Extract the (X, Y) coordinate from the center of the cell holding the provided text.  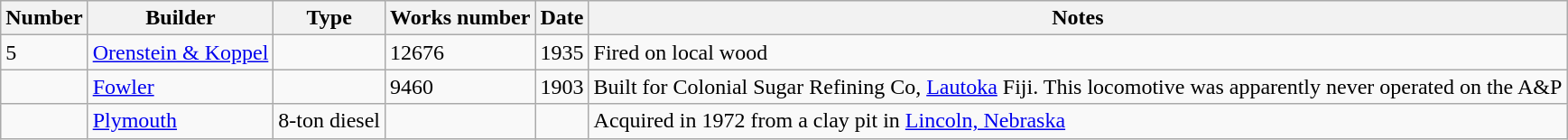
1935 (561, 52)
Built for Colonial Sugar Refining Co, Lautoka Fiji. This locomotive was apparently never operated on the A&P (1078, 87)
Orenstein & Koppel (181, 52)
Acquired in 1972 from a clay pit in Lincoln, Nebraska (1078, 121)
Works number (460, 18)
Plymouth (181, 121)
Fowler (181, 87)
Fired on local wood (1078, 52)
12676 (460, 52)
5 (44, 52)
8-ton diesel (329, 121)
Number (44, 18)
Notes (1078, 18)
Type (329, 18)
1903 (561, 87)
Date (561, 18)
9460 (460, 87)
Builder (181, 18)
